Return [X, Y] of the center of cell containing provided text 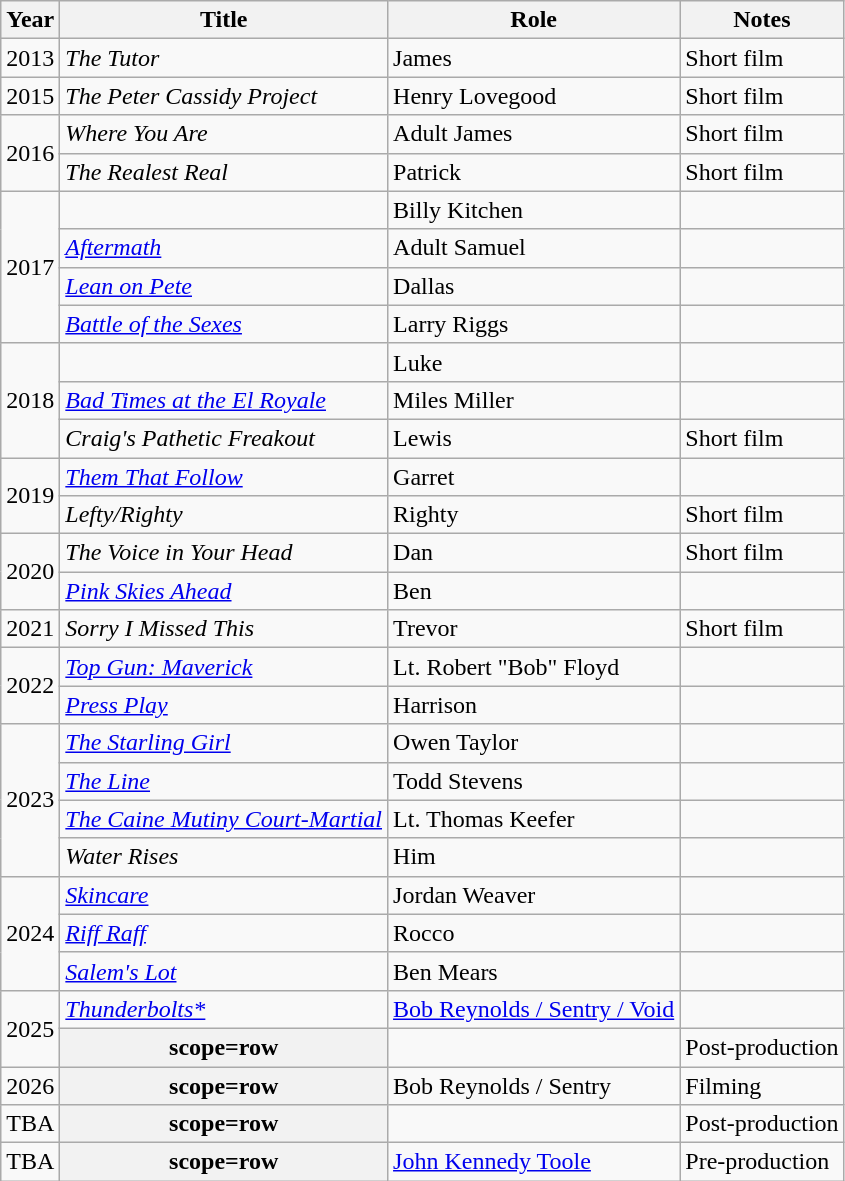
2015 [30, 96]
2023 [30, 800]
Rocco [534, 933]
Adult Samuel [534, 248]
Trevor [534, 629]
Notes [762, 20]
The Caine Mutiny Court-Martial [224, 819]
2013 [30, 58]
Skincare [224, 895]
2019 [30, 496]
Riff Raff [224, 933]
Dan [534, 553]
2025 [30, 1028]
2021 [30, 629]
Where You Are [224, 134]
2024 [30, 933]
Aftermath [224, 248]
Them That Follow [224, 477]
James [534, 58]
Henry Lovegood [534, 96]
2017 [30, 267]
The Peter Cassidy Project [224, 96]
Salem's Lot [224, 971]
Title [224, 20]
Lean on Pete [224, 286]
Harrison [534, 705]
The Line [224, 781]
Larry Riggs [534, 324]
Luke [534, 362]
Pink Skies Ahead [224, 591]
The Tutor [224, 58]
Battle of the Sexes [224, 324]
Bob Reynolds / Sentry / Void [534, 1009]
2026 [30, 1085]
Craig's Pathetic Freakout [224, 438]
Garret [534, 477]
Lt. Robert "Bob" Floyd [534, 667]
Righty [534, 515]
Press Play [224, 705]
Dallas [534, 286]
Adult James [534, 134]
Ben Mears [534, 971]
Bad Times at the El Royale [224, 400]
Year [30, 20]
Jordan Weaver [534, 895]
Thunderbolts* [224, 1009]
Ben [534, 591]
2018 [30, 400]
John Kennedy Toole [534, 1162]
Pre-production [762, 1162]
Lewis [534, 438]
Miles Miller [534, 400]
Sorry I Missed This [224, 629]
The Voice in Your Head [224, 553]
Patrick [534, 172]
Filming [762, 1085]
2020 [30, 572]
Top Gun: Maverick [224, 667]
The Starling Girl [224, 743]
2016 [30, 153]
Lt. Thomas Keefer [534, 819]
Him [534, 857]
Water Rises [224, 857]
Bob Reynolds / Sentry [534, 1085]
2022 [30, 686]
Role [534, 20]
Lefty/Righty [224, 515]
The Realest Real [224, 172]
Billy Kitchen [534, 210]
Owen Taylor [534, 743]
Todd Stevens [534, 781]
